Output the [X, Y] coordinate of the center of the cell containing the given text.  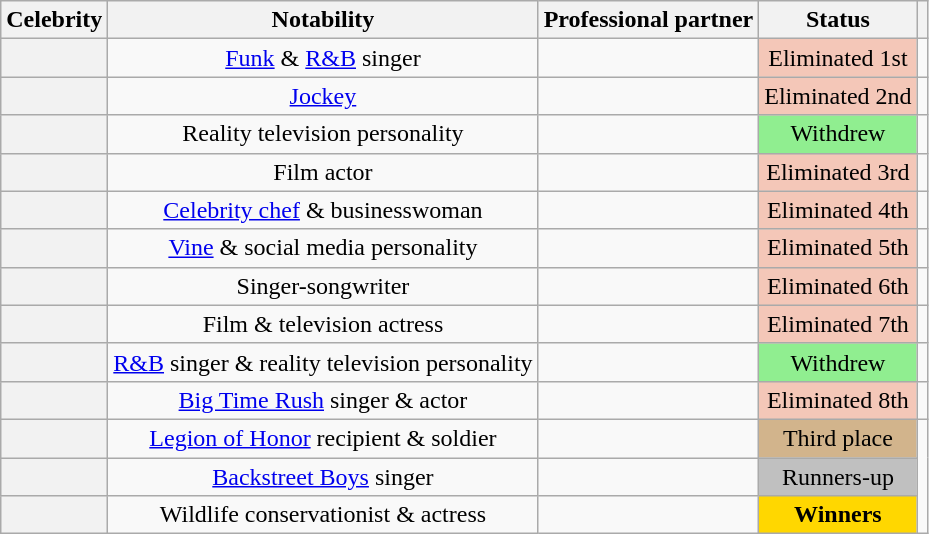
Professional partner [648, 20]
Singer-songwriter [323, 286]
Eliminated 3rd [838, 172]
Third place [838, 438]
Eliminated 1st [838, 58]
Big Time Rush singer & actor [323, 400]
Status [838, 20]
Funk & R&B singer [323, 58]
Wildlife conservationist & actress [323, 515]
Eliminated 2nd [838, 96]
Jockey [323, 96]
Backstreet Boys singer [323, 477]
Vine & social media personality [323, 248]
Notability [323, 20]
Eliminated 4th [838, 210]
Eliminated 5th [838, 248]
R&B singer & reality television personality [323, 362]
Eliminated 6th [838, 286]
Celebrity chef & businesswoman [323, 210]
Celebrity [54, 20]
Winners [838, 515]
Eliminated 7th [838, 324]
Runners-up [838, 477]
Reality television personality [323, 134]
Film actor [323, 172]
Legion of Honor recipient & soldier [323, 438]
Film & television actress [323, 324]
Eliminated 8th [838, 400]
